Output the [X, Y] coordinate of the center of the cell containing the given text.  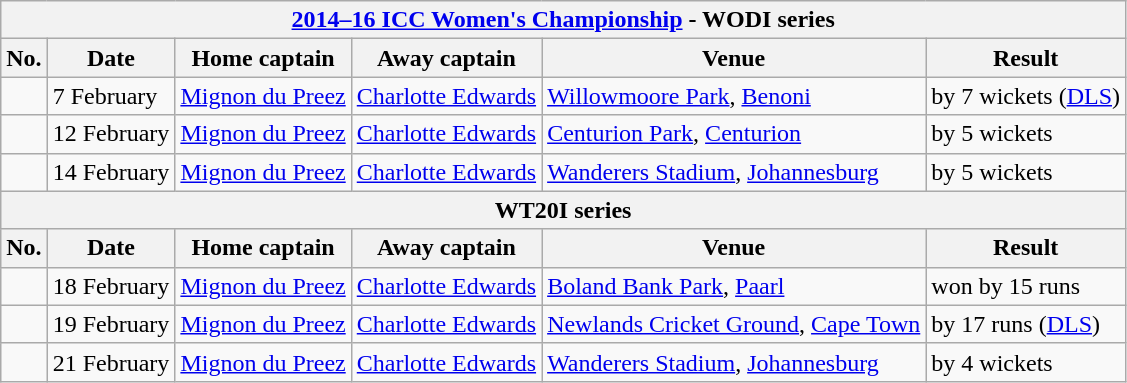
by 17 runs (DLS) [1026, 324]
by 4 wickets [1026, 362]
19 February [111, 324]
12 February [111, 134]
won by 15 runs [1026, 286]
WT20I series [564, 210]
21 February [111, 362]
2014–16 ICC Women's Championship - WODI series [564, 20]
Newlands Cricket Ground, Cape Town [734, 324]
Willowmoore Park, Benoni [734, 96]
by 7 wickets (DLS) [1026, 96]
18 February [111, 286]
Boland Bank Park, Paarl [734, 286]
14 February [111, 172]
7 February [111, 96]
Centurion Park, Centurion [734, 134]
